Capture the cell that displays the provided text and extract its (X, Y) central coordinate. 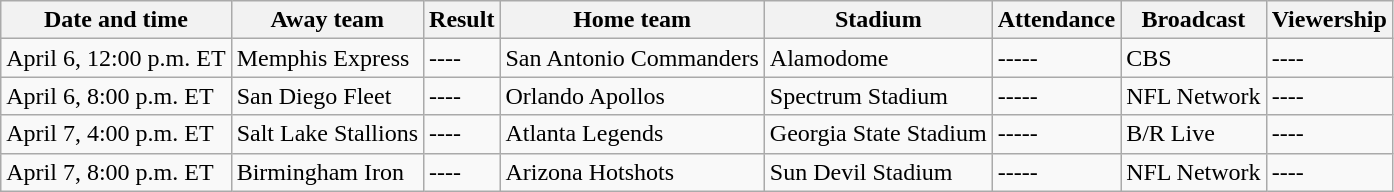
Birmingham Iron (327, 172)
April 7, 8:00 p.m. ET (116, 172)
San Antonio Commanders (632, 58)
CBS (1194, 58)
April 6, 8:00 p.m. ET (116, 96)
Sun Devil Stadium (878, 172)
Atlanta Legends (632, 134)
Away team (327, 20)
Result (462, 20)
Spectrum Stadium (878, 96)
Georgia State Stadium (878, 134)
Attendance (1056, 20)
Date and time (116, 20)
San Diego Fleet (327, 96)
Arizona Hotshots (632, 172)
Broadcast (1194, 20)
April 6, 12:00 p.m. ET (116, 58)
April 7, 4:00 p.m. ET (116, 134)
Memphis Express (327, 58)
Alamodome (878, 58)
B/R Live (1194, 134)
Stadium (878, 20)
Orlando Apollos (632, 96)
Home team (632, 20)
Salt Lake Stallions (327, 134)
Viewership (1329, 20)
